Return (x, y) of the center of cell containing provided text 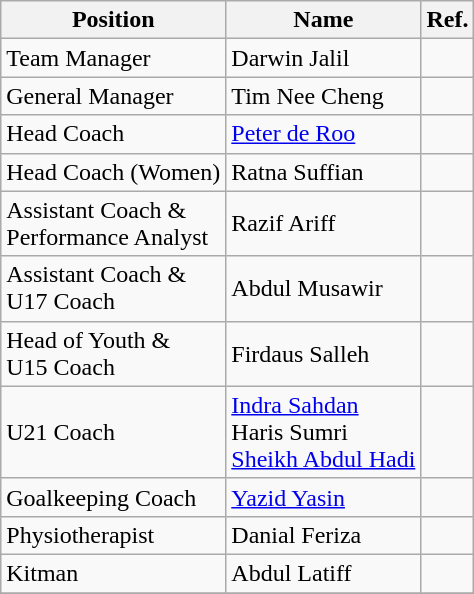
Assistant Coach & Performance Analyst (114, 224)
Abdul Musawir (324, 288)
U21 Coach (114, 432)
Position (114, 20)
Physiotherapist (114, 535)
Team Manager (114, 58)
Kitman (114, 573)
Name (324, 20)
Indra Sahdan Haris Sumri Sheikh Abdul Hadi (324, 432)
Assistant Coach & U17 Coach (114, 288)
Yazid Yasin (324, 497)
Head Coach (Women) (114, 172)
Goalkeeping Coach (114, 497)
Razif Ariff (324, 224)
Danial Feriza (324, 535)
Darwin Jalil (324, 58)
Firdaus Salleh (324, 354)
Ratna Suffian (324, 172)
Head of Youth & U15 Coach (114, 354)
Ref. (448, 20)
Tim Nee Cheng (324, 96)
Peter de Roo (324, 134)
Abdul Latiff (324, 573)
General Manager (114, 96)
Head Coach (114, 134)
